For the text-containing cell, return its midpoint in (X, Y) coordinate format. 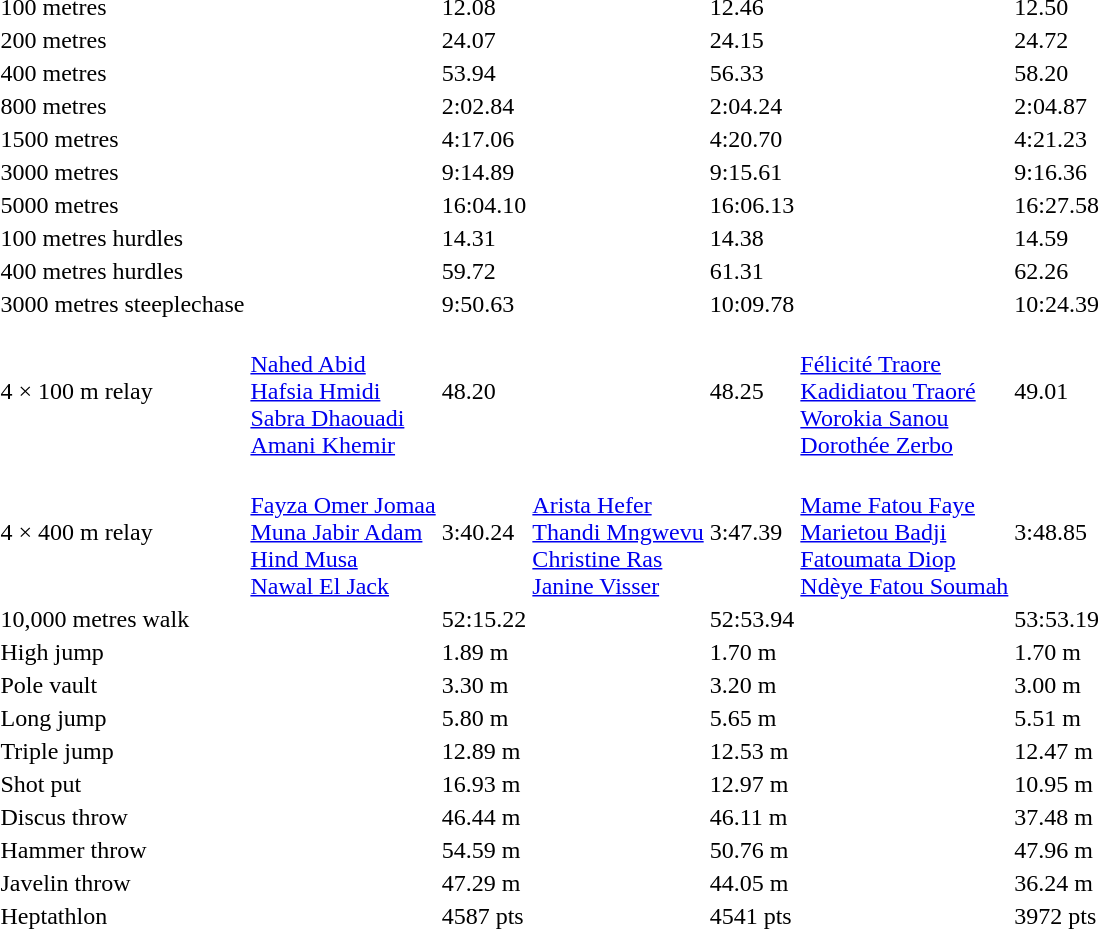
54.59 m (484, 850)
12.53 m (752, 751)
5.65 m (752, 718)
12.89 m (484, 751)
9:14.89 (484, 172)
16:06.13 (752, 205)
2:04.24 (752, 106)
3.30 m (484, 685)
4:20.70 (752, 139)
3.20 m (752, 685)
61.31 (752, 271)
Félicité TraoreKadidiatou TraoréWorokia SanouDorothée Zerbo (904, 391)
3:40.24 (484, 532)
9:15.61 (752, 172)
1.89 m (484, 652)
16.93 m (484, 784)
44.05 m (752, 883)
52:15.22 (484, 619)
10:09.78 (752, 304)
9:50.63 (484, 304)
50.76 m (752, 850)
52:53.94 (752, 619)
16:04.10 (484, 205)
4:17.06 (484, 139)
3:47.39 (752, 532)
5.80 m (484, 718)
1.70 m (752, 652)
Fayza Omer JomaaMuna Jabir AdamHind MusaNawal El Jack (343, 532)
14.31 (484, 238)
24.07 (484, 40)
Arista HeferThandi MngwevuChristine RasJanine Visser (618, 532)
46.11 m (752, 817)
47.29 m (484, 883)
2:02.84 (484, 106)
12.97 m (752, 784)
48.25 (752, 391)
56.33 (752, 73)
46.44 m (484, 817)
Mame Fatou FayeMarietou BadjiFatoumata DiopNdèye Fatou Soumah (904, 532)
59.72 (484, 271)
48.20 (484, 391)
53.94 (484, 73)
14.38 (752, 238)
Nahed AbidHafsia HmidiSabra DhaouadiAmani Khemir (343, 391)
24.15 (752, 40)
